Return the (X, Y) coordinate for the center point of the cell that contains the specified text.  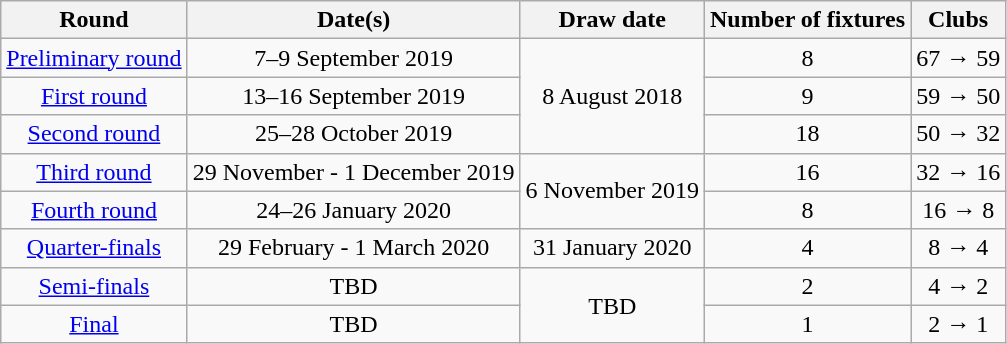
Date(s) (354, 20)
4 (807, 248)
13–16 September 2019 (354, 96)
6 November 2019 (612, 191)
7–9 September 2019 (354, 58)
2 → 1 (958, 324)
8 → 4 (958, 248)
16 → 8 (958, 210)
32 → 16 (958, 172)
29 November - 1 December 2019 (354, 172)
24–26 January 2020 (354, 210)
Preliminary round (94, 58)
67 → 59 (958, 58)
First round (94, 96)
8 August 2018 (612, 96)
Number of fixtures (807, 20)
59 → 50 (958, 96)
Quarter-finals (94, 248)
31 January 2020 (612, 248)
Second round (94, 134)
Draw date (612, 20)
Fourth round (94, 210)
2 (807, 286)
4 → 2 (958, 286)
29 February - 1 March 2020 (354, 248)
Round (94, 20)
50 → 32 (958, 134)
18 (807, 134)
16 (807, 172)
1 (807, 324)
Third round (94, 172)
9 (807, 96)
Final (94, 324)
25–28 October 2019 (354, 134)
Semi-finals (94, 286)
Clubs (958, 20)
